Pinpoint the cell where the given text exists, returning its (X, Y) midpoint coordinate. 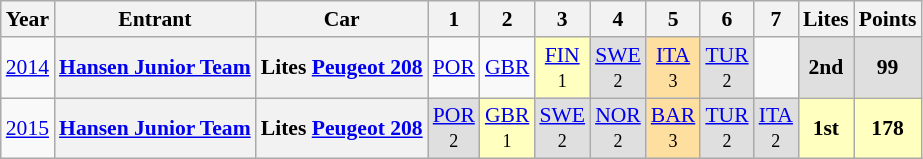
1 (454, 19)
5 (674, 19)
Points (888, 19)
Lites (826, 19)
ITA3 (674, 68)
99 (888, 68)
2014 (28, 68)
2 (508, 19)
GBR (508, 68)
6 (726, 19)
4 (618, 19)
1st (826, 128)
7 (776, 19)
3 (562, 19)
Car (342, 19)
2015 (28, 128)
BAR3 (674, 128)
Entrant (155, 19)
178 (888, 128)
FIN1 (562, 68)
2nd (826, 68)
Year (28, 19)
POR2 (454, 128)
POR (454, 68)
GBR1 (508, 128)
ITA2 (776, 128)
NOR2 (618, 128)
